Return the [X, Y] coordinate for the center point of the cell that contains the specified text.  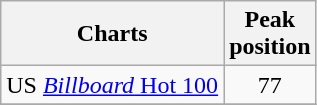
US Billboard Hot 100 [112, 85]
Peakposition [270, 34]
Charts [112, 34]
77 [270, 85]
